Locate the cell with the specified text and output its (X, Y) center coordinate. 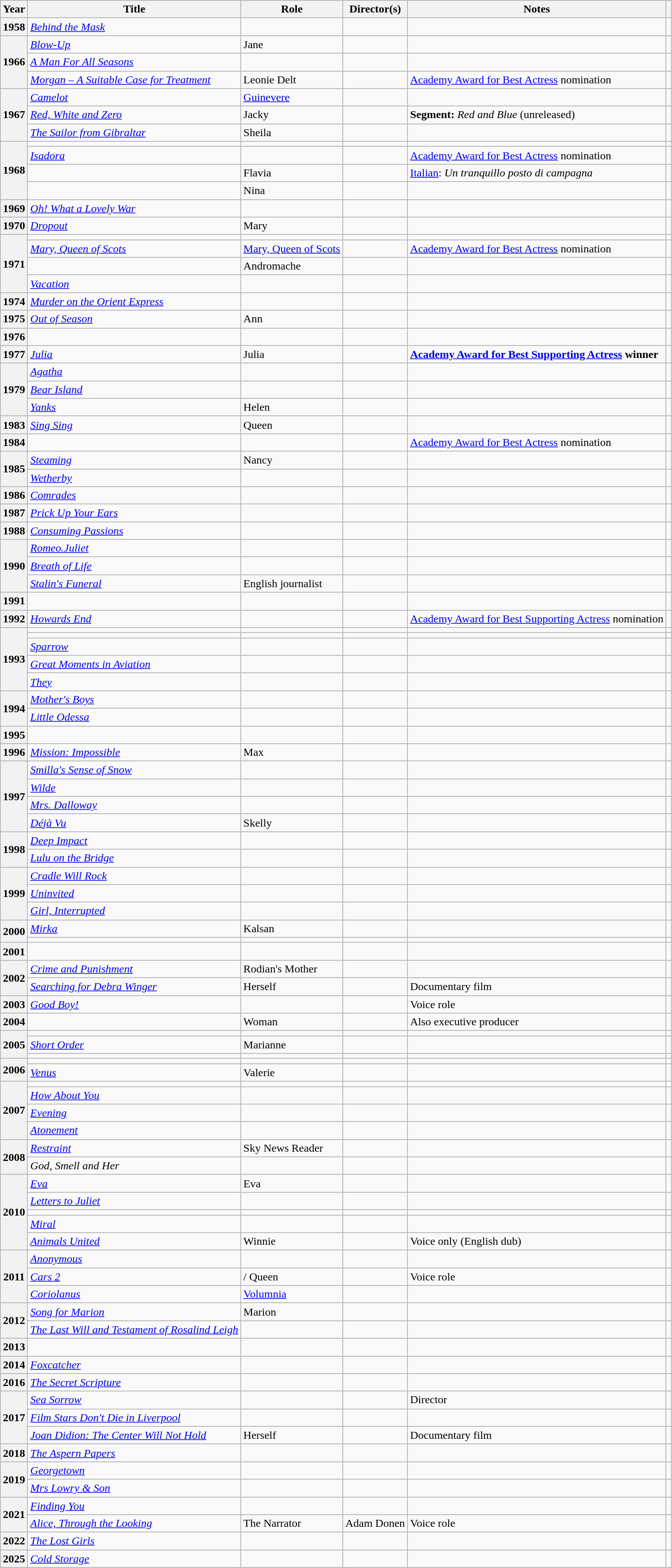
2002 (14, 978)
Woman (292, 1022)
Film Stars Don't Die in Liverpool (134, 1417)
Cold Storage (134, 1559)
Murder on the Orient Express (134, 301)
Anonymous (134, 1259)
Mother's Boys (134, 699)
1969 (14, 208)
Joan Didion: The Center Will Not Hold (134, 1435)
2016 (14, 1382)
2008 (14, 1157)
Prick Up Your Ears (134, 513)
God, Smell and Her (134, 1166)
Evening (134, 1113)
Atonement (134, 1130)
How About You (134, 1095)
Stalin's Funeral (134, 583)
1985 (14, 469)
1976 (14, 337)
Breath of Life (134, 566)
1979 (14, 389)
Cradle Will Rock (134, 876)
Georgetown (134, 1470)
1996 (14, 753)
Agatha (134, 372)
2000 (14, 931)
Yanks (134, 407)
2007 (14, 1110)
Mary (292, 226)
Smilla's Sense of Snow (134, 770)
Nancy (292, 460)
The Aspern Papers (134, 1453)
Cars 2 (134, 1277)
Jacky (292, 115)
Consuming Passions (134, 531)
2013 (14, 1347)
Kalsan (292, 928)
Andromache (292, 266)
They (134, 682)
Skelly (292, 823)
Academy Award for Best Supporting Actress winner (537, 354)
Restraint (134, 1148)
1998 (14, 849)
1958 (14, 27)
2018 (14, 1453)
Venus (134, 1073)
Crime and Punishment (134, 969)
Miral (134, 1224)
Uninvited (134, 893)
1983 (14, 425)
2025 (14, 1559)
2005 (14, 1045)
Oh! What a Lovely War (134, 208)
Sheila (292, 132)
The Narrator (292, 1524)
/ Queen (292, 1277)
Blow-Up (134, 44)
1990 (14, 566)
Volumnia (292, 1294)
Mirka (134, 928)
2019 (14, 1479)
Morgan – A Suitable Case for Treatment (134, 80)
2012 (14, 1321)
Red, White and Zero (134, 115)
Dropout (134, 226)
2003 (14, 1004)
Alice, Through the Looking (134, 1524)
1971 (14, 264)
Behind the Mask (134, 27)
Vacation (134, 284)
2001 (14, 951)
Also executive producer (537, 1022)
Segment: Red and Blue (unreleased) (537, 115)
1988 (14, 531)
1997 (14, 797)
Comrades (134, 495)
Academy Award for Best Supporting Actress nomination (537, 619)
1995 (14, 735)
Marion (292, 1312)
Rodian's Mother (292, 969)
Wetherby (134, 477)
2004 (14, 1022)
Queen (292, 425)
1994 (14, 708)
Max (292, 753)
Mrs. Dalloway (134, 805)
Howards End (134, 619)
Coriolanus (134, 1294)
Ann (292, 319)
Animals United (134, 1242)
Good Boy! (134, 1004)
Year (14, 9)
1975 (14, 319)
Marianne (292, 1045)
1987 (14, 513)
Jane (292, 44)
Girl, Interrupted (134, 911)
2021 (14, 1514)
Guinevere (292, 97)
Mrs Lowry & Son (134, 1488)
Voice only (English dub) (537, 1242)
Lulu on the Bridge (134, 858)
2022 (14, 1541)
Director (537, 1400)
2014 (14, 1365)
Romeo.Juliet (134, 548)
Notes (537, 9)
Déjà Vu (134, 823)
Nina (292, 190)
Wilde (134, 788)
Song for Marion (134, 1312)
Deep Impact (134, 840)
Sky News Reader (292, 1148)
Sea Sorrow (134, 1400)
The Secret Scripture (134, 1382)
Italian: Un tranquillo posto di campagna (537, 173)
1966 (14, 62)
1986 (14, 495)
Letters to Juliet (134, 1201)
The Lost Girls (134, 1541)
Sing Sing (134, 425)
Finding You (134, 1505)
Mission: Impossible (134, 753)
Foxcatcher (134, 1365)
1967 (14, 115)
Title (134, 9)
1970 (14, 226)
Isadora (134, 155)
2006 (14, 1070)
1977 (14, 354)
2010 (14, 1212)
Helen (292, 407)
Steaming (134, 460)
1999 (14, 893)
The Sailor from Gibraltar (134, 132)
A Man For All Seasons (134, 62)
Adam Donen (375, 1524)
Valerie (292, 1073)
Flavia (292, 173)
1991 (14, 601)
Camelot (134, 97)
Bear Island (134, 389)
The Last Will and Testament of Rosalind Leigh (134, 1330)
Director(s) (375, 9)
Role (292, 9)
1993 (14, 659)
Sparrow (134, 646)
Out of Season (134, 319)
2017 (14, 1417)
Great Moments in Aviation (134, 664)
1992 (14, 619)
2011 (14, 1277)
1984 (14, 442)
Searching for Debra Winger (134, 986)
Leonie Delt (292, 80)
1974 (14, 301)
Short Order (134, 1045)
English journalist (292, 583)
1968 (14, 170)
Little Odessa (134, 717)
Winnie (292, 1242)
